Return (X, Y) of the center of cell containing provided text 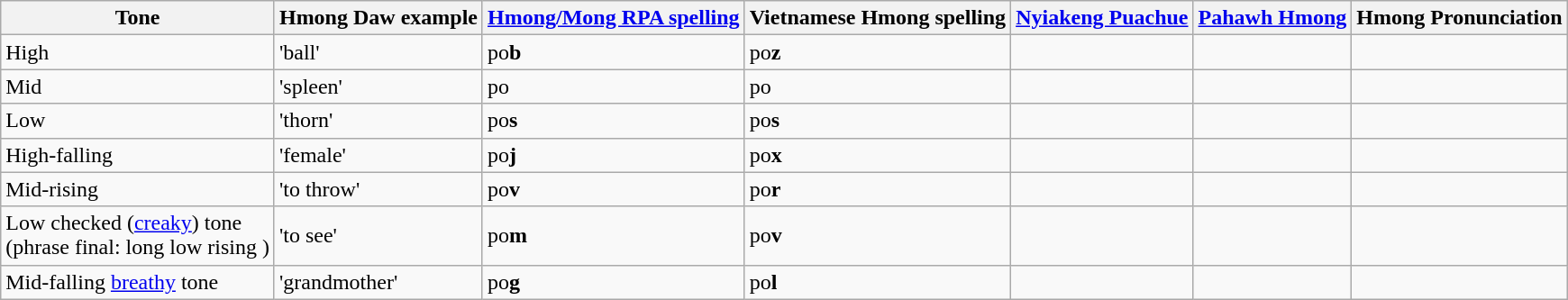
Mid-falling breathy tone (138, 282)
'to throw' (378, 189)
Low (138, 121)
poz (878, 52)
pol (878, 282)
Mid (138, 86)
Vietnamese Hmong spelling (878, 18)
'female' (378, 155)
pox (878, 155)
Tone (138, 18)
'grandmother' (378, 282)
Hmong Pronunciation (1460, 18)
pob (613, 52)
High-falling (138, 155)
'to see' (378, 236)
Pahawh Hmong (1272, 18)
High (138, 52)
pom (613, 236)
'thorn' (378, 121)
poj (613, 155)
Mid-rising (138, 189)
'spleen' (378, 86)
pog (613, 282)
Hmong Daw example (378, 18)
Nyiakeng Puachue (1102, 18)
'ball' (378, 52)
Hmong/Mong RPA spelling (613, 18)
Low checked (creaky) tone (phrase final: long low rising ) (138, 236)
por (878, 189)
